Identify which cell holds the provided text, then report its (X, Y) central coordinate. 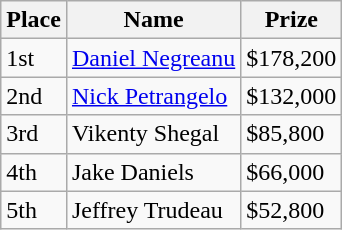
$132,000 (292, 96)
5th (34, 210)
2nd (34, 96)
$85,800 (292, 134)
Place (34, 20)
$52,800 (292, 210)
Vikenty Shegal (153, 134)
$66,000 (292, 172)
Nick Petrangelo (153, 96)
Daniel Negreanu (153, 58)
Jake Daniels (153, 172)
Prize (292, 20)
1st (34, 58)
Name (153, 20)
4th (34, 172)
3rd (34, 134)
Jeffrey Trudeau (153, 210)
$178,200 (292, 58)
